Pinpoint the cell where the given text exists, returning its [X, Y] midpoint coordinate. 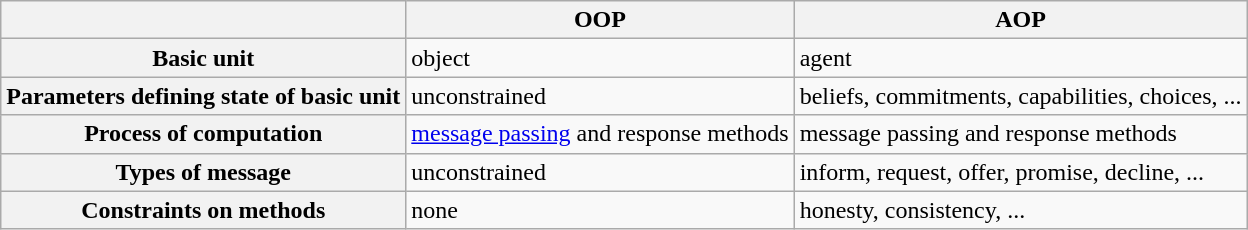
Process of computation [204, 134]
inform, request, offer, promise, decline, ... [1020, 172]
beliefs, commitments, capabilities, choices, ... [1020, 96]
Basic unit [204, 58]
AOP [1020, 20]
object [600, 58]
Types of message [204, 172]
honesty, consistency, ... [1020, 210]
agent [1020, 58]
OOP [600, 20]
Parameters defining state of basic unit [204, 96]
none [600, 210]
Constraints on methods [204, 210]
